Capture the cell that displays the provided text and extract its [x, y] central coordinate. 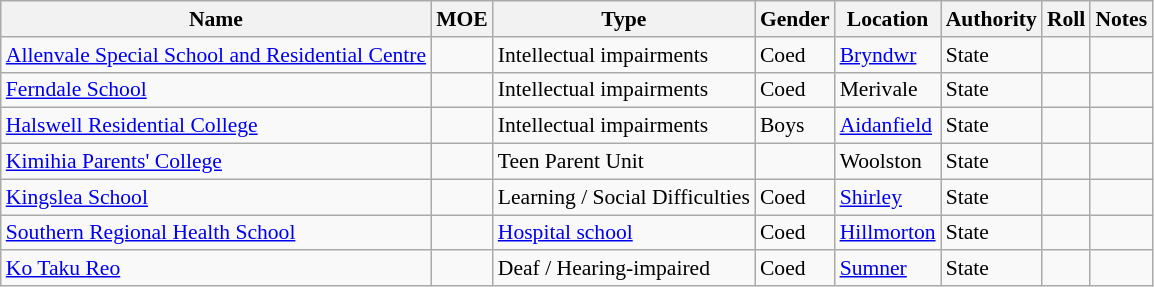
Location [888, 19]
Roll [1066, 19]
Hospital school [624, 233]
Merivale [888, 90]
Kingslea School [216, 197]
Woolston [888, 162]
Halswell Residential College [216, 126]
Aidanfield [888, 126]
Boys [795, 126]
Ko Taku Reo [216, 269]
Name [216, 19]
Bryndwr [888, 55]
Sumner [888, 269]
Gender [795, 19]
Allenvale Special School and Residential Centre [216, 55]
Deaf / Hearing-impaired [624, 269]
Hillmorton [888, 233]
Shirley [888, 197]
Authority [992, 19]
Kimihia Parents' College [216, 162]
Teen Parent Unit [624, 162]
Type [624, 19]
Learning / Social Difficulties [624, 197]
Ferndale School [216, 90]
MOE [462, 19]
Notes [1121, 19]
Southern Regional Health School [216, 233]
